Detect which cell encompasses the target text, then output its (X, Y) center coordinate. 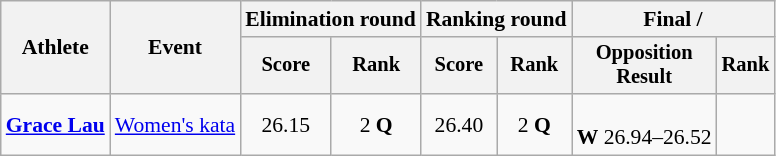
Grace Lau (56, 124)
Event (175, 48)
Women's kata (175, 124)
Athlete (56, 48)
Elimination round (330, 19)
W 26.94–26.52 (644, 124)
Final / (674, 19)
26.15 (286, 124)
Ranking round (496, 19)
OppositionResult (644, 66)
26.40 (459, 124)
